Determine the (X, Y) coordinate at the center of the cell enclosing the given text.  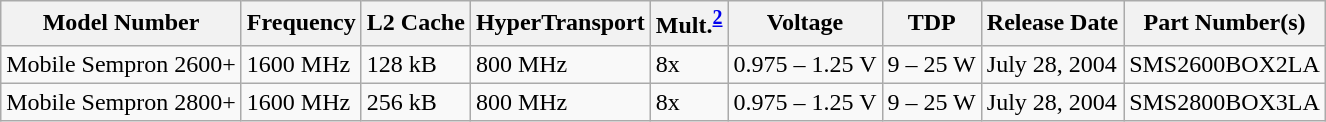
TDP (932, 24)
Mult.2 (689, 24)
Part Number(s) (1225, 24)
SMS2600BOX2LA (1225, 64)
Model Number (122, 24)
256 kB (416, 102)
L2 Cache (416, 24)
Mobile Sempron 2600+ (122, 64)
Frequency (301, 24)
Release Date (1052, 24)
Mobile Sempron 2800+ (122, 102)
HyperTransport (560, 24)
SMS2800BOX3LA (1225, 102)
128 kB (416, 64)
Voltage (805, 24)
